Locate the cell with the specified text and output its (X, Y) center coordinate. 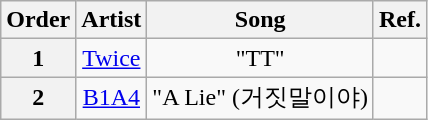
Song (260, 20)
2 (38, 98)
Twice (112, 58)
Artist (112, 20)
"TT" (260, 58)
"A Lie" (거짓말이야) (260, 98)
Ref. (400, 20)
Order (38, 20)
1 (38, 58)
B1A4 (112, 98)
